Find where the given text appears and provide that cell's center as (x, y) coordinate. 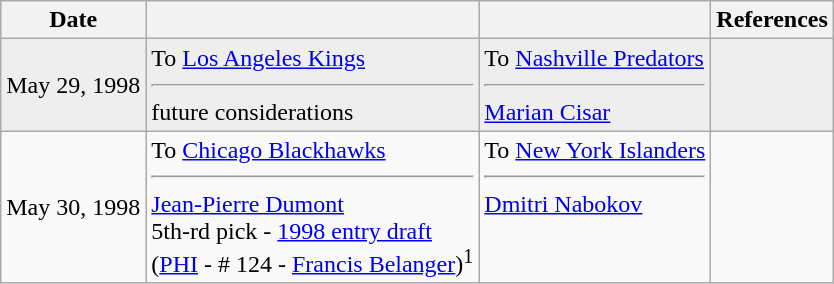
May 29, 1998 (74, 85)
To Nashville PredatorsMarian Cisar (595, 85)
May 30, 1998 (74, 208)
To Los Angeles Kingsfuture considerations (312, 85)
Date (74, 20)
To New York IslandersDmitri Nabokov (595, 208)
To Chicago BlackhawksJean-Pierre Dumont5th-rd pick - 1998 entry draft(PHI - # 124 - Francis Belanger)1 (312, 208)
References (772, 20)
